Locate the cell with the specified text and output its [X, Y] center coordinate. 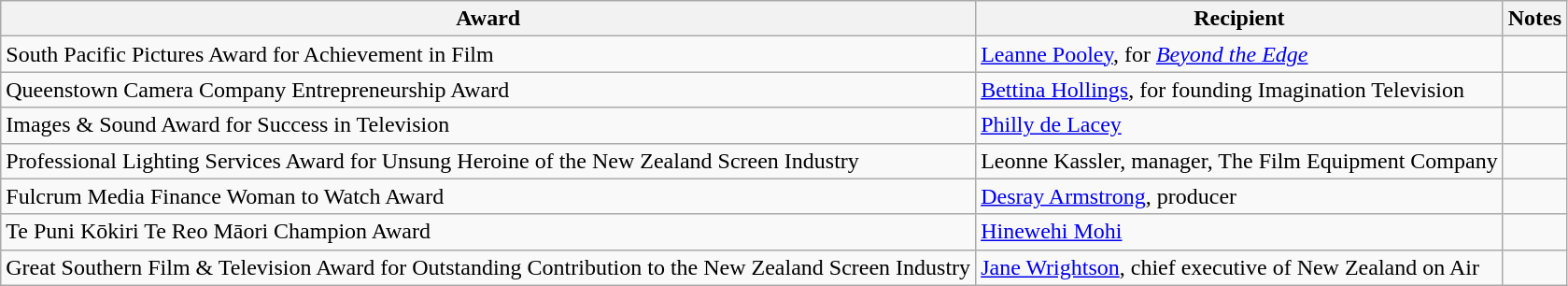
Bettina Hollings, for founding Imagination Television [1240, 90]
South Pacific Pictures Award for Achievement in Film [488, 54]
Queenstown Camera Company Entrepreneurship Award [488, 90]
Notes [1534, 19]
Leanne Pooley, for Beyond the Edge [1240, 54]
Leonne Kassler, manager, The Film Equipment Company [1240, 161]
Recipient [1240, 19]
Images & Sound Award for Success in Television [488, 125]
Fulcrum Media Finance Woman to Watch Award [488, 196]
Jane Wrightson, chief executive of New Zealand on Air [1240, 267]
Hinewehi Mohi [1240, 232]
Professional Lighting Services Award for Unsung Heroine of the New Zealand Screen Industry [488, 161]
Great Southern Film & Television Award for Outstanding Contribution to the New Zealand Screen Industry [488, 267]
Award [488, 19]
Philly de Lacey [1240, 125]
Te Puni Kōkiri Te Reo Māori Champion Award [488, 232]
Desray Armstrong, producer [1240, 196]
